Find where the given text appears and provide that cell's center as [X, Y] coordinate. 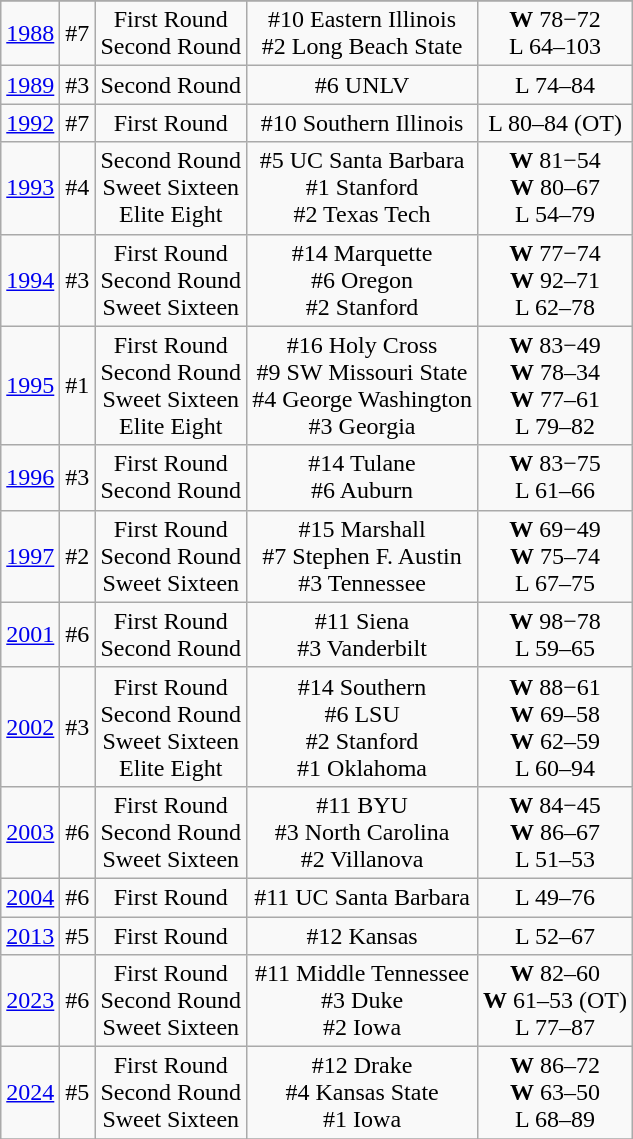
#16 Holy Cross#9 SW Missouri State#4 George Washington#3 Georgia [362, 386]
W 69−49 W 75–74L 67–75 [554, 556]
2003 [30, 832]
#11 UC Santa Barbara [362, 897]
2001 [30, 634]
2013 [30, 935]
W 88−61 W 69–58W 62–59L 60–94 [554, 726]
W 86–72W 63–50L 68–89 [554, 1093]
Second Round [171, 85]
#1 [78, 386]
#12 Drake#4 Kansas State#1 Iowa [362, 1093]
#14 Southern#6 LSU#2 Stanford#1 Oklahoma [362, 726]
2024 [30, 1093]
#10 Southern Illinois [362, 123]
1992 [30, 123]
W 83−49 W 78–34W 77–61L 79–82 [554, 386]
L 74–84 [554, 85]
#15 Marshall#7 Stephen F. Austin#3 Tennessee [362, 556]
#11 BYU#3 North Carolina#2 Villanova [362, 832]
L 49–76 [554, 897]
#2 [78, 556]
#14 Tulane#6 Auburn [362, 478]
Second RoundSweet SixteenElite Eight [171, 188]
1988 [30, 34]
1994 [30, 280]
#10 Eastern Illinois#2 Long Beach State [362, 34]
#5 UC Santa Barbara#1 Stanford#2 Texas Tech [362, 188]
#11 Siena#3 Vanderbilt [362, 634]
W 81−54 W 80–67L 54–79 [554, 188]
W 78−72 L 64–103 [554, 34]
#14 Marquette#6 Oregon#2 Stanford [362, 280]
1989 [30, 85]
2002 [30, 726]
1993 [30, 188]
#12 Kansas [362, 935]
2023 [30, 1001]
L 80–84 (OT) [554, 123]
#11 Middle Tennessee#3 Duke#2 Iowa [362, 1001]
L 52–67 [554, 935]
W 82–60W 61–53 (OT)L 77–87 [554, 1001]
W 77−74 W 92–71L 62–78 [554, 280]
W 98−78L 59–65 [554, 634]
#6 UNLV [362, 85]
#4 [78, 188]
2004 [30, 897]
1997 [30, 556]
1996 [30, 478]
W 83−75L 61–66 [554, 478]
W 84−45W 86–67L 51–53 [554, 832]
1995 [30, 386]
